Capture the cell that displays the provided text and extract its (x, y) central coordinate. 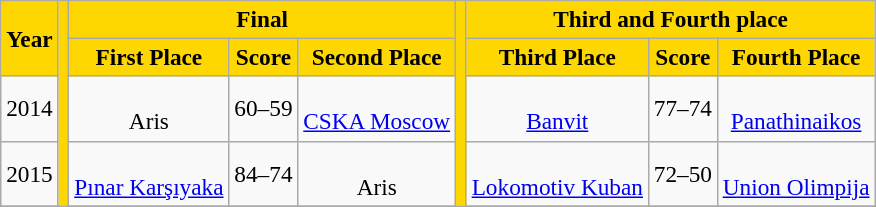
2015 (30, 174)
Third and Fourth place (670, 19)
2014 (30, 108)
CSKA Moscow (377, 108)
Year (30, 38)
Panathinaikos (796, 108)
84–74 (264, 174)
Pınar Karşıyaka (149, 174)
72–50 (682, 174)
First Place (149, 57)
Banvit (557, 108)
60–59 (264, 108)
Lokomotiv Kuban (557, 174)
Second Place (377, 57)
Fourth Place (796, 57)
Union Olimpija (796, 174)
Third Place (557, 57)
Final (262, 19)
77–74 (682, 108)
